From the cell containing the given text, extract its center point as [x, y] coordinate. 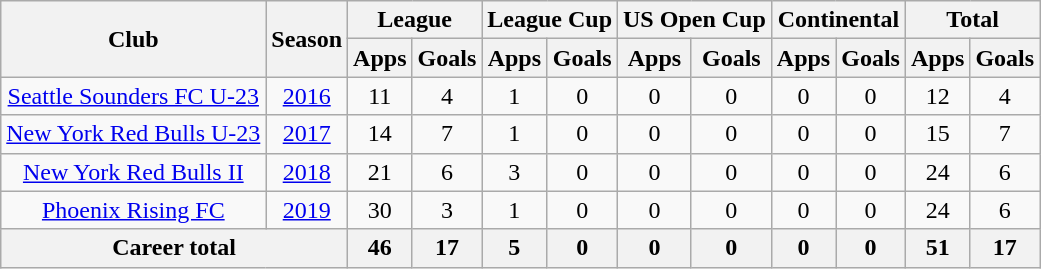
2018 [307, 172]
Career total [174, 248]
Season [307, 39]
Seattle Sounders FC U-23 [134, 96]
11 [380, 96]
30 [380, 210]
2017 [307, 134]
2016 [307, 96]
New York Red Bulls II [134, 172]
2019 [307, 210]
US Open Cup [695, 20]
Continental [838, 20]
46 [380, 248]
21 [380, 172]
14 [380, 134]
Phoenix Rising FC [134, 210]
15 [937, 134]
Total [972, 20]
League Cup [550, 20]
12 [937, 96]
New York Red Bulls U-23 [134, 134]
Club [134, 39]
5 [514, 248]
League [415, 20]
51 [937, 248]
